Locate the cell with the specified text and output its (X, Y) center coordinate. 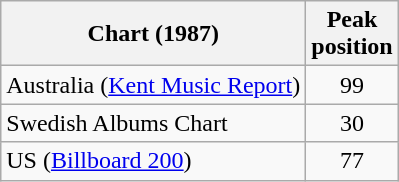
30 (352, 123)
99 (352, 85)
Australia (Kent Music Report) (154, 85)
Peakposition (352, 34)
77 (352, 161)
Chart (1987) (154, 34)
US (Billboard 200) (154, 161)
Swedish Albums Chart (154, 123)
